Identify which cell holds the provided text, then report its (X, Y) central coordinate. 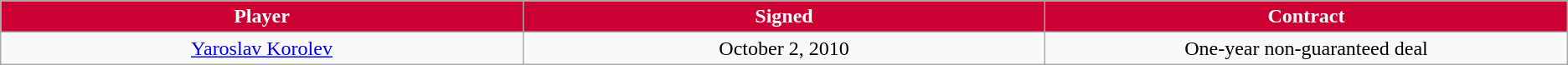
Player (261, 17)
October 2, 2010 (784, 48)
Yaroslav Korolev (261, 48)
One-year non-guaranteed deal (1307, 48)
Signed (784, 17)
Contract (1307, 17)
